Provide the [x, y] coordinate of the cell's center where the given text is located.  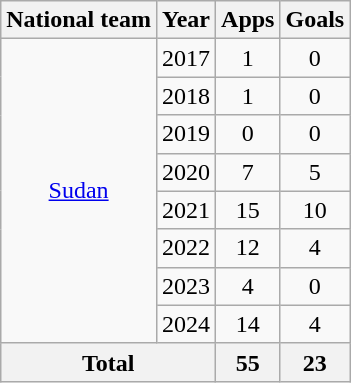
15 [248, 210]
7 [248, 172]
2017 [186, 58]
2019 [186, 134]
12 [248, 248]
10 [315, 210]
Year [186, 20]
2018 [186, 96]
2021 [186, 210]
Apps [248, 20]
2020 [186, 172]
2024 [186, 324]
Total [108, 362]
5 [315, 172]
Sudan [79, 191]
National team [79, 20]
23 [315, 362]
55 [248, 362]
14 [248, 324]
2022 [186, 248]
2023 [186, 286]
Goals [315, 20]
